Find where the given text appears and provide that cell's center as [X, Y] coordinate. 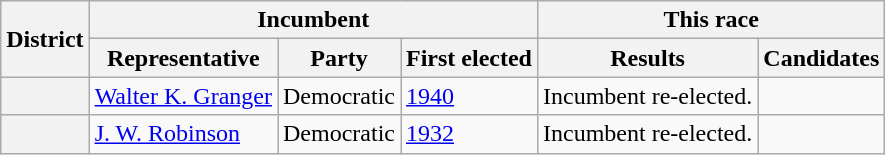
1932 [468, 134]
Party [340, 58]
1940 [468, 96]
Representative [183, 58]
This race [710, 20]
District [45, 39]
First elected [468, 58]
Candidates [822, 58]
Incumbent [313, 20]
Walter K. Granger [183, 96]
J. W. Robinson [183, 134]
Results [647, 58]
